Scan for the cell matching the given text and deliver its (X, Y) coordinate at center. 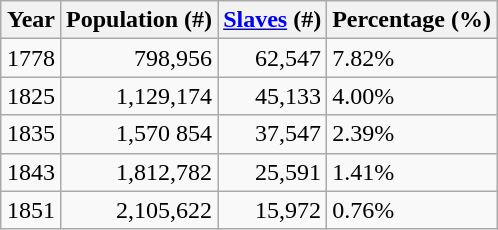
0.76% (412, 210)
62,547 (272, 58)
Slaves (#) (272, 20)
1.41% (412, 172)
2.39% (412, 134)
37,547 (272, 134)
4.00% (412, 96)
2,105,622 (140, 210)
15,972 (272, 210)
1,570 854 (140, 134)
Year (30, 20)
1851 (30, 210)
25,591 (272, 172)
1,812,782 (140, 172)
1778 (30, 58)
1835 (30, 134)
Percentage (%) (412, 20)
1825 (30, 96)
1,129,174 (140, 96)
7.82% (412, 58)
1843 (30, 172)
Population (#) (140, 20)
45,133 (272, 96)
798,956 (140, 58)
